Find where the given text appears and provide that cell's center as [x, y] coordinate. 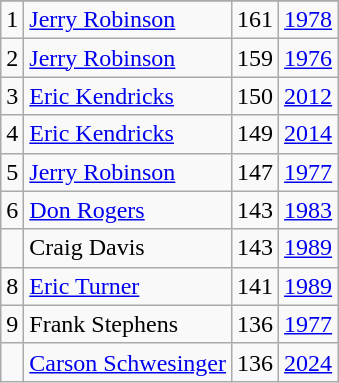
6 [12, 210]
159 [256, 58]
3 [12, 96]
1983 [308, 210]
Frank Stephens [128, 324]
2024 [308, 362]
2 [12, 58]
141 [256, 286]
150 [256, 96]
1 [12, 20]
2014 [308, 134]
147 [256, 172]
Don Rogers [128, 210]
1976 [308, 58]
8 [12, 286]
1978 [308, 20]
5 [12, 172]
2012 [308, 96]
Carson Schwesinger [128, 362]
4 [12, 134]
149 [256, 134]
Craig Davis [128, 248]
161 [256, 20]
Eric Turner [128, 286]
9 [12, 324]
